For the text-containing cell, return its midpoint in (x, y) coordinate format. 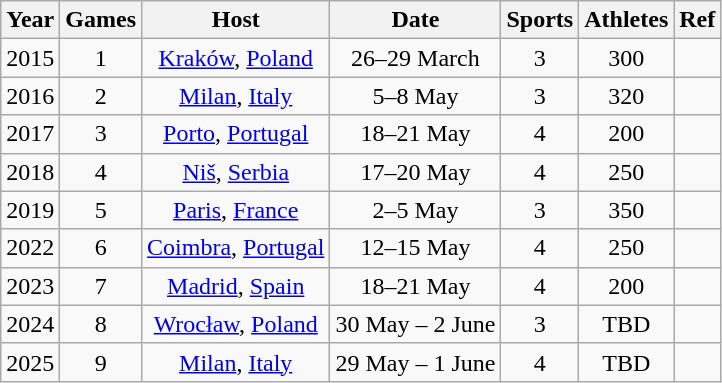
6 (101, 248)
2019 (30, 210)
26–29 March (416, 58)
2018 (30, 172)
320 (626, 96)
Host (236, 20)
2015 (30, 58)
9 (101, 362)
12–15 May (416, 248)
Coimbra, Portugal (236, 248)
Ref (698, 20)
2022 (30, 248)
2 (101, 96)
Year (30, 20)
Athletes (626, 20)
29 May – 1 June (416, 362)
2016 (30, 96)
Sports (540, 20)
Porto, Portugal (236, 134)
2025 (30, 362)
2024 (30, 324)
Wrocław, Poland (236, 324)
Niš, Serbia (236, 172)
Games (101, 20)
Date (416, 20)
Madrid, Spain (236, 286)
350 (626, 210)
30 May – 2 June (416, 324)
Kraków, Poland (236, 58)
7 (101, 286)
17–20 May (416, 172)
8 (101, 324)
2023 (30, 286)
5–8 May (416, 96)
1 (101, 58)
2017 (30, 134)
5 (101, 210)
Paris, France (236, 210)
300 (626, 58)
2–5 May (416, 210)
